Pinpoint the cell where the given text exists, returning its [X, Y] midpoint coordinate. 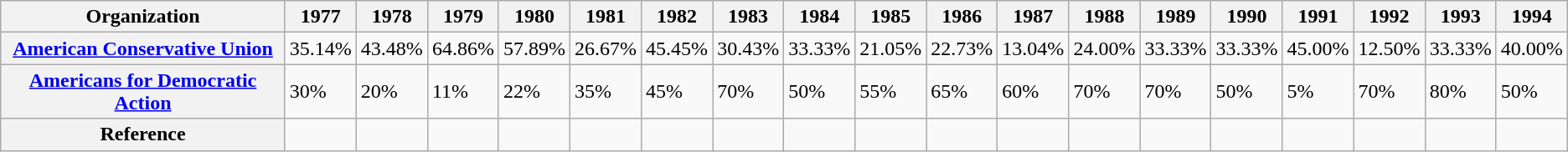
1978 [392, 17]
1981 [605, 17]
1982 [677, 17]
1988 [1104, 17]
1980 [534, 17]
55% [891, 92]
60% [1034, 92]
21.05% [891, 48]
American Conservative Union [143, 48]
64.86% [462, 48]
1991 [1318, 17]
80% [1461, 92]
1986 [962, 17]
30% [320, 92]
1994 [1531, 17]
5% [1318, 92]
1983 [749, 17]
45.45% [677, 48]
45% [677, 92]
26.67% [605, 48]
13.04% [1034, 48]
24.00% [1104, 48]
57.89% [534, 48]
40.00% [1531, 48]
1990 [1246, 17]
Reference [143, 134]
43.48% [392, 48]
Organization [143, 17]
20% [392, 92]
35% [605, 92]
22.73% [962, 48]
11% [462, 92]
1989 [1176, 17]
35.14% [320, 48]
30.43% [749, 48]
1985 [891, 17]
12.50% [1389, 48]
1992 [1389, 17]
1984 [819, 17]
1979 [462, 17]
45.00% [1318, 48]
65% [962, 92]
1987 [1034, 17]
22% [534, 92]
Americans for Democratic Action [143, 92]
1977 [320, 17]
1993 [1461, 17]
